Return (x, y) of the center of cell containing provided text 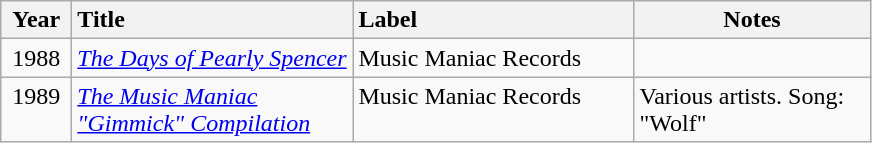
Various artists. Song: "Wolf" (752, 110)
Title (212, 20)
Year (36, 20)
1988 (36, 58)
The Days of Pearly Spencer (212, 58)
1989 (36, 110)
Notes (752, 20)
The Music Maniac "Gimmick" Compilation (212, 110)
Label (494, 20)
